From the cell containing the given text, extract its center point as [x, y] coordinate. 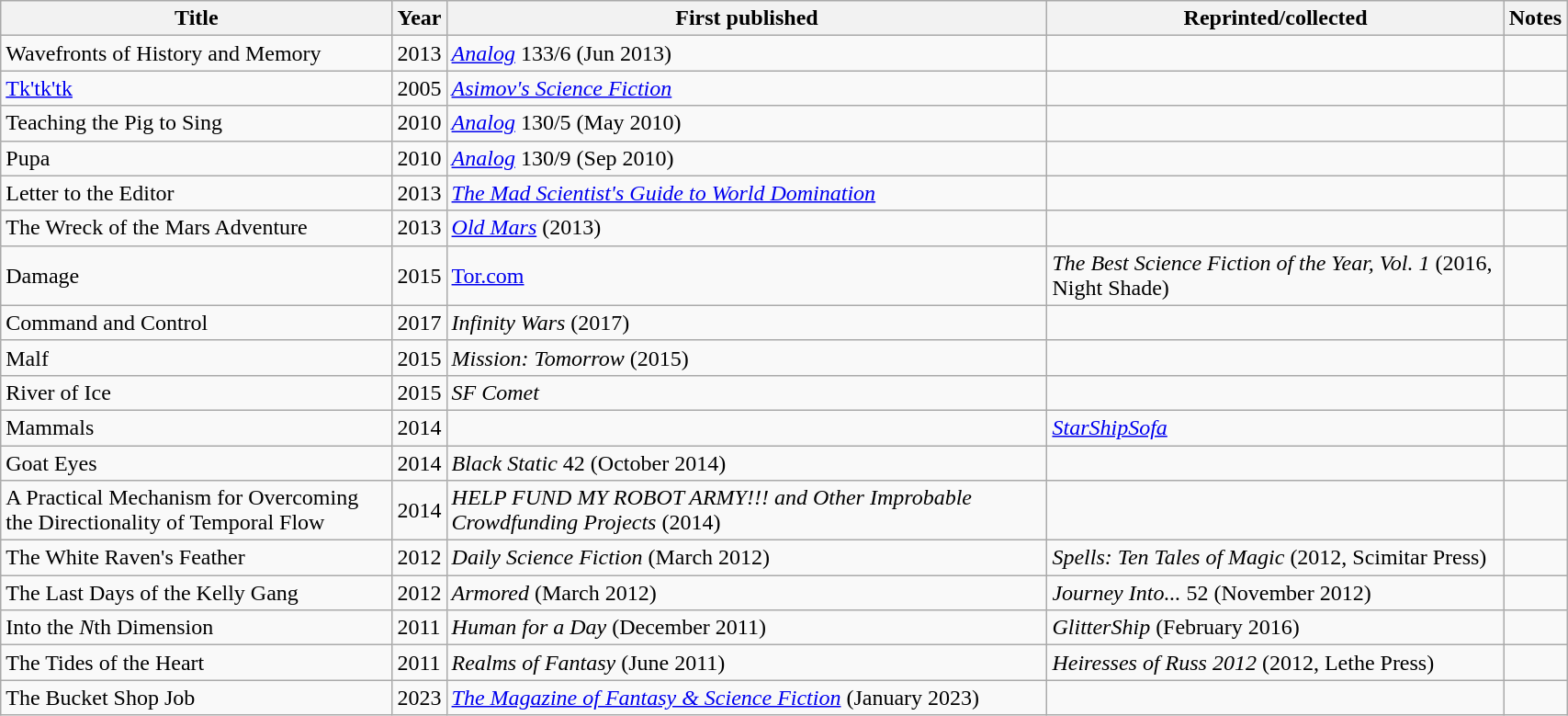
Analog 133/6 (Jun 2013) [747, 53]
Infinity Wars (2017) [747, 323]
Malf [197, 358]
2023 [419, 698]
Analog 130/5 (May 2010) [747, 123]
The Magazine of Fantasy & Science Fiction (January 2023) [747, 698]
Old Mars (2013) [747, 228]
Letter to the Editor [197, 193]
Reprinted/collected [1275, 18]
StarShipSofa [1275, 427]
Analog 130/9 (Sep 2010) [747, 158]
A Practical Mechanism for Overcoming the Directionality of Temporal Flow [197, 511]
Title [197, 18]
Daily Science Fiction (March 2012) [747, 558]
SF Comet [747, 392]
Wavefronts of History and Memory [197, 53]
The Bucket Shop Job [197, 698]
HELP FUND MY ROBOT ARMY!!! and Other Improbable Crowdfunding Projects (2014) [747, 511]
Goat Eyes [197, 462]
GlitterShip (February 2016) [1275, 628]
2005 [419, 88]
2017 [419, 323]
Realms of Fantasy (June 2011) [747, 663]
The Wreck of the Mars Adventure [197, 228]
Year [419, 18]
Mission: Tomorrow (2015) [747, 358]
Damage [197, 276]
The Tides of the Heart [197, 663]
Tor.com [747, 276]
Into the Nth Dimension [197, 628]
Spells: Ten Tales of Magic (2012, Scimitar Press) [1275, 558]
The Best Science Fiction of the Year, Vol. 1 (2016, Night Shade) [1275, 276]
Black Static 42 (October 2014) [747, 462]
Journey Into... 52 (November 2012) [1275, 593]
The Last Days of the Kelly Gang [197, 593]
Tk'tk'tk [197, 88]
Mammals [197, 427]
Heiresses of Russ 2012 (2012, Lethe Press) [1275, 663]
River of Ice [197, 392]
Human for a Day (December 2011) [747, 628]
Pupa [197, 158]
First published [747, 18]
The Mad Scientist's Guide to World Domination [747, 193]
The White Raven's Feather [197, 558]
Asimov's Science Fiction [747, 88]
Command and Control [197, 323]
Notes [1535, 18]
Armored (March 2012) [747, 593]
Teaching the Pig to Sing [197, 123]
